Pinpoint the cell where the given text exists, returning its [X, Y] midpoint coordinate. 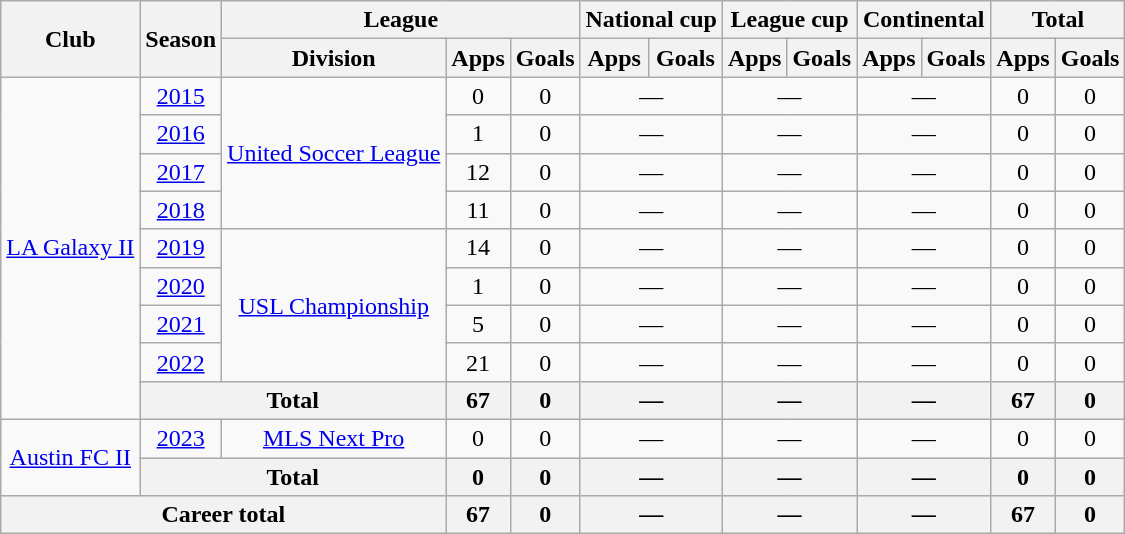
National cup [651, 20]
Season [181, 39]
2018 [181, 210]
2022 [181, 362]
21 [478, 362]
2021 [181, 324]
2023 [181, 438]
League [401, 20]
12 [478, 172]
2019 [181, 248]
5 [478, 324]
2016 [181, 134]
MLS Next Pro [334, 438]
14 [478, 248]
Career total [224, 515]
2015 [181, 96]
2017 [181, 172]
Club [70, 39]
United Soccer League [334, 153]
11 [478, 210]
LA Galaxy II [70, 248]
USL Championship [334, 305]
Austin FC II [70, 457]
Continental [924, 20]
Division [334, 58]
League cup [789, 20]
2020 [181, 286]
